Pinpoint the cell where the given text exists, returning its [X, Y] midpoint coordinate. 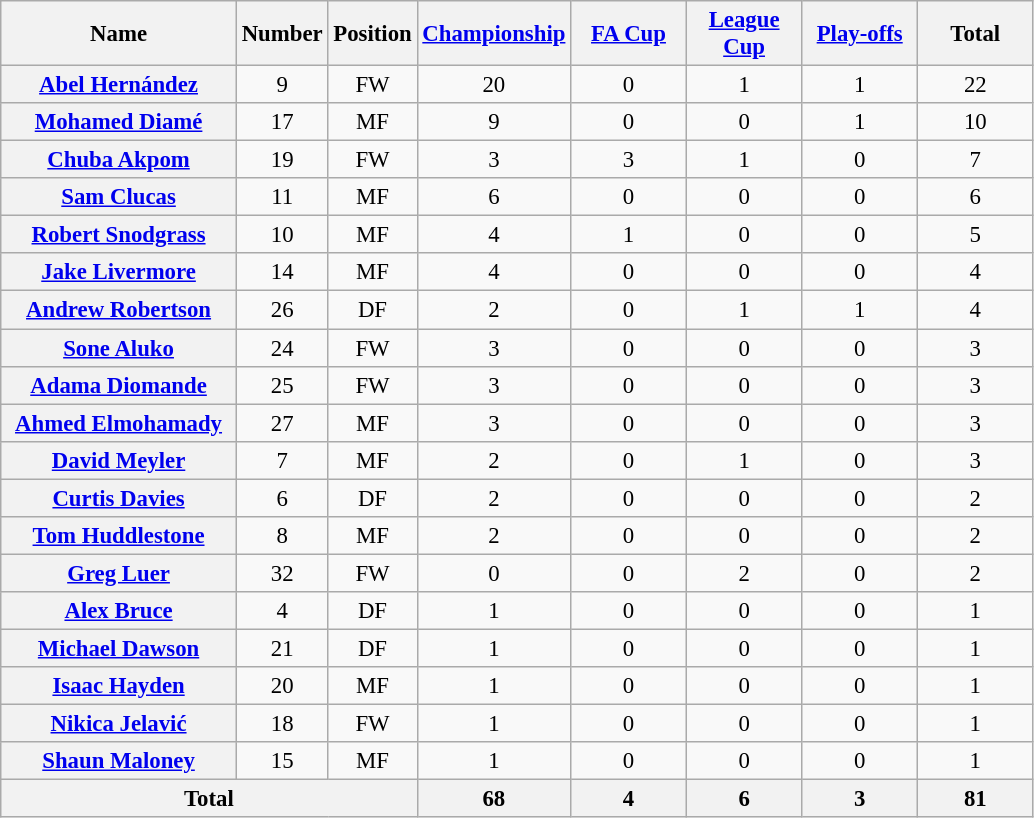
Number [282, 34]
Curtis Davies [119, 498]
5 [975, 235]
11 [282, 197]
8 [282, 536]
15 [282, 761]
27 [282, 423]
Sam Clucas [119, 197]
Championship [494, 34]
Alex Bruce [119, 611]
17 [282, 122]
Andrew Robertson [119, 310]
25 [282, 385]
Mohamed Diamé [119, 122]
Shaun Maloney [119, 761]
Greg Luer [119, 573]
Play-offs [860, 34]
21 [282, 648]
LeagueCup [744, 34]
22 [975, 85]
David Meyler [119, 460]
Adama Diomande [119, 385]
Ahmed Elmohamady [119, 423]
Sone Aluko [119, 348]
18 [282, 724]
19 [282, 160]
32 [282, 573]
Nikica Jelavić [119, 724]
Position [372, 34]
Tom Huddlestone [119, 536]
Jake Livermore [119, 273]
14 [282, 273]
81 [975, 799]
68 [494, 799]
Name [119, 34]
FA Cup [629, 34]
26 [282, 310]
24 [282, 348]
Michael Dawson [119, 648]
Chuba Akpom [119, 160]
Robert Snodgrass [119, 235]
Abel Hernández [119, 85]
Isaac Hayden [119, 686]
